Return (x, y) of the center of cell containing provided text 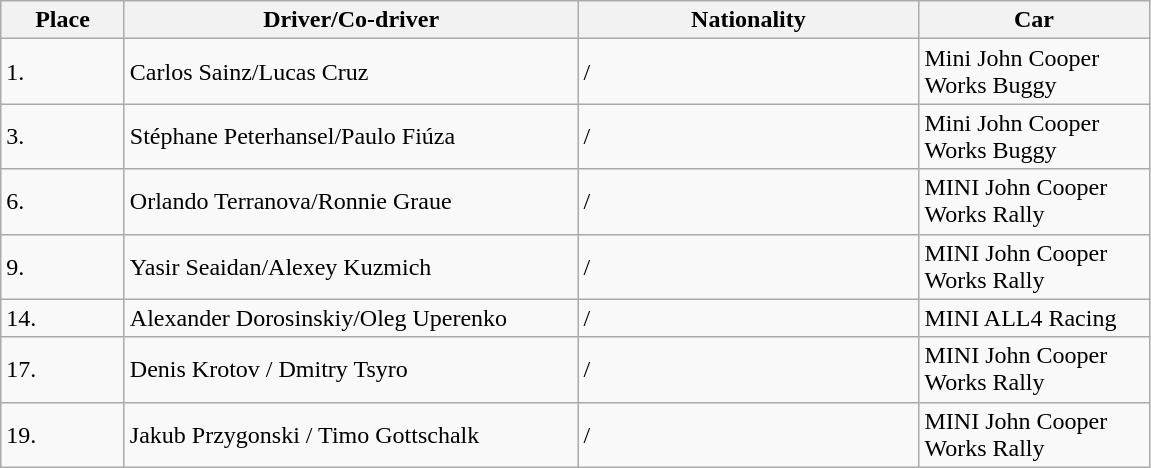
Stéphane Peterhansel/Paulo Fiúza (351, 136)
MINI ALL4 Racing (1034, 318)
3. (63, 136)
Driver/Co-driver (351, 20)
1. (63, 72)
Orlando Terranova/Ronnie Graue (351, 202)
19. (63, 434)
Jakub Przygonski / Timo Gottschalk (351, 434)
Denis Krotov / Dmitry Tsyro (351, 370)
Place (63, 20)
9. (63, 266)
Car (1034, 20)
Carlos Sainz/Lucas Cruz (351, 72)
17. (63, 370)
Alexander Dorosinskiy/Oleg Uperenko (351, 318)
6. (63, 202)
14. (63, 318)
Yasir Seaidan/Alexey Kuzmich (351, 266)
Nationality (748, 20)
